Scan for the cell matching the given text and deliver its [x, y] coordinate at center. 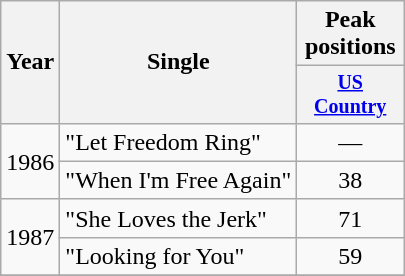
Single [178, 62]
71 [350, 218]
59 [350, 256]
"Let Freedom Ring" [178, 142]
1986 [30, 161]
— [350, 142]
Peak positions [350, 34]
"When I'm Free Again" [178, 180]
"Looking for You" [178, 256]
Year [30, 62]
"She Loves the Jerk" [178, 218]
1987 [30, 237]
38 [350, 180]
US Country [350, 94]
